Extract the [x, y] coordinate from the center of the cell holding the provided text.  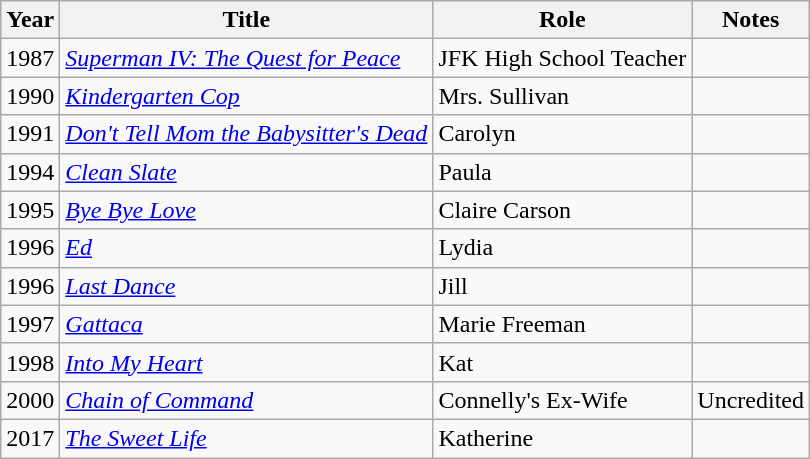
Title [246, 20]
Jill [562, 286]
1994 [30, 172]
The Sweet Life [246, 438]
Carolyn [562, 134]
Marie Freeman [562, 324]
Kat [562, 362]
Uncredited [751, 400]
Gattaca [246, 324]
Chain of Command [246, 400]
Paula [562, 172]
1990 [30, 96]
Mrs. Sullivan [562, 96]
Into My Heart [246, 362]
Katherine [562, 438]
Year [30, 20]
1987 [30, 58]
Role [562, 20]
Kindergarten Cop [246, 96]
2017 [30, 438]
Superman IV: The Quest for Peace [246, 58]
Claire Carson [562, 210]
Ed [246, 248]
1998 [30, 362]
1991 [30, 134]
Connelly's Ex-Wife [562, 400]
JFK High School Teacher [562, 58]
Notes [751, 20]
1997 [30, 324]
Last Dance [246, 286]
2000 [30, 400]
Don't Tell Mom the Babysitter's Dead [246, 134]
Bye Bye Love [246, 210]
1995 [30, 210]
Lydia [562, 248]
Clean Slate [246, 172]
